Find where the given text appears and provide that cell's center as (X, Y) coordinate. 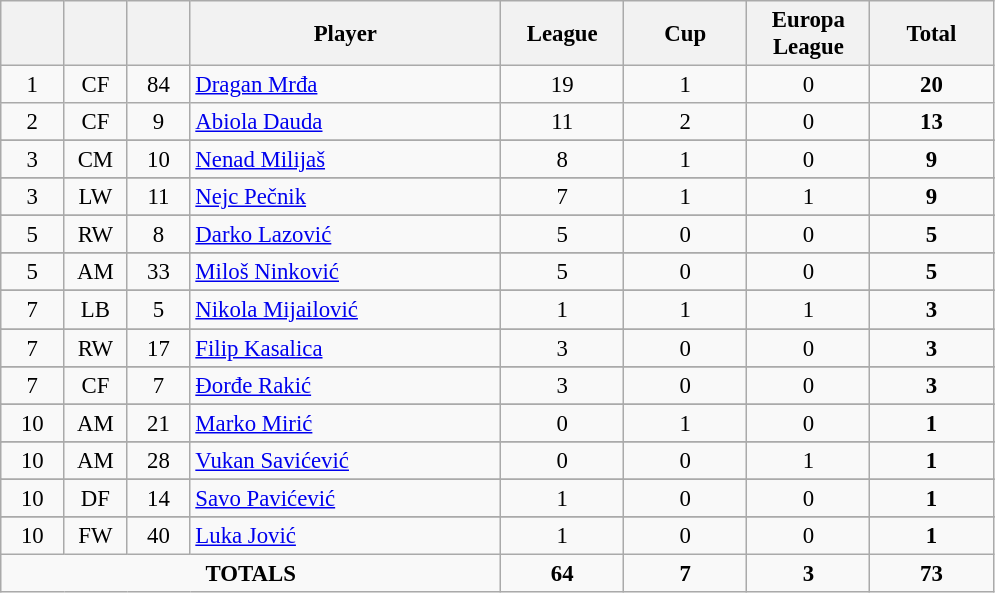
LW (96, 197)
Total (932, 34)
Cup (686, 34)
Nejc Pečnik (346, 197)
14 (158, 498)
13 (932, 122)
73 (932, 573)
Nenad Milijaš (346, 160)
CM (96, 160)
Miloš Ninković (346, 273)
64 (562, 573)
20 (932, 85)
33 (158, 273)
Player (346, 34)
Darko Lazović (346, 235)
Đorđe Rakić (346, 385)
Vukan Savićević (346, 460)
84 (158, 85)
LB (96, 310)
Filip Kasalica (346, 348)
Luka Jović (346, 536)
DF (96, 498)
40 (158, 536)
21 (158, 423)
TOTALS (251, 573)
League (562, 34)
28 (158, 460)
Marko Mirić (346, 423)
Savo Pavićević (346, 498)
Nikola Mijailović (346, 310)
17 (158, 348)
Abiola Dauda (346, 122)
19 (562, 85)
FW (96, 536)
Europa League (808, 34)
Dragan Mrđa (346, 85)
